Scan for the cell matching the given text and deliver its (X, Y) coordinate at center. 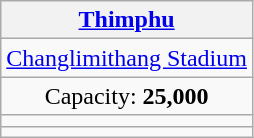
Capacity: 25,000 (127, 96)
Changlimithang Stadium (127, 58)
Thimphu (127, 20)
